Locate the cell with the specified text and output its [x, y] center coordinate. 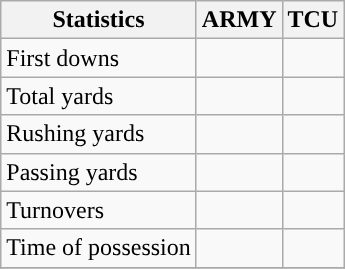
TCU [313, 20]
Rushing yards [99, 134]
Passing yards [99, 172]
Time of possession [99, 248]
First downs [99, 58]
Statistics [99, 20]
ARMY [239, 20]
Turnovers [99, 210]
Total yards [99, 96]
